Find where the given text appears and provide that cell's center as [x, y] coordinate. 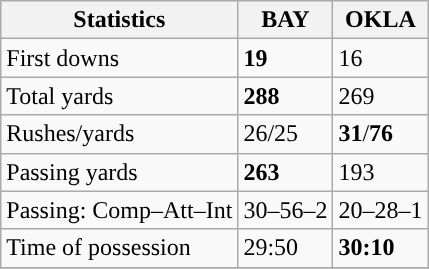
16 [380, 58]
OKLA [380, 20]
26/25 [286, 134]
269 [380, 96]
20–28–1 [380, 210]
BAY [286, 20]
Passing yards [120, 172]
30–56–2 [286, 210]
29:50 [286, 248]
Rushes/yards [120, 134]
Passing: Comp–Att–Int [120, 210]
First downs [120, 58]
263 [286, 172]
288 [286, 96]
31/76 [380, 134]
30:10 [380, 248]
Statistics [120, 20]
Total yards [120, 96]
19 [286, 58]
193 [380, 172]
Time of possession [120, 248]
